Return the [X, Y] coordinate for the center point of the cell that contains the specified text.  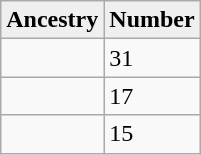
31 [152, 58]
Number [152, 20]
Ancestry [52, 20]
17 [152, 96]
15 [152, 134]
